Scan for the cell matching the given text and deliver its [x, y] coordinate at center. 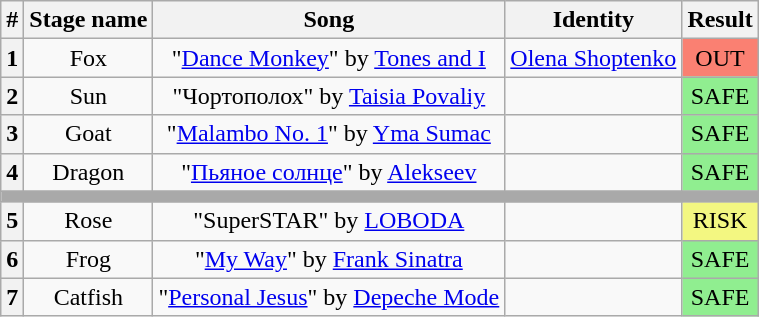
3 [12, 134]
Goat [88, 134]
6 [12, 259]
"Malambo No. 1" by Yma Sumac [329, 134]
4 [12, 172]
Fox [88, 58]
RISK [720, 221]
"Dance Monkey" by Tones and I [329, 58]
Rose [88, 221]
7 [12, 297]
Identity [594, 20]
# [12, 20]
1 [12, 58]
Sun [88, 96]
"Чортополох" by Taisia Povaliy [329, 96]
OUT [720, 58]
Stage name [88, 20]
Song [329, 20]
5 [12, 221]
Dragon [88, 172]
"Пьяное солнце" by Alekseev [329, 172]
2 [12, 96]
Catfish [88, 297]
"My Way" by Frank Sinatra [329, 259]
Olena Shoptenko [594, 58]
"Personal Jesus" by Depeche Mode [329, 297]
Frog [88, 259]
"SuperSTAR" by LOBODA [329, 221]
Result [720, 20]
